Output the (x, y) coordinate of the center of the cell containing the given text.  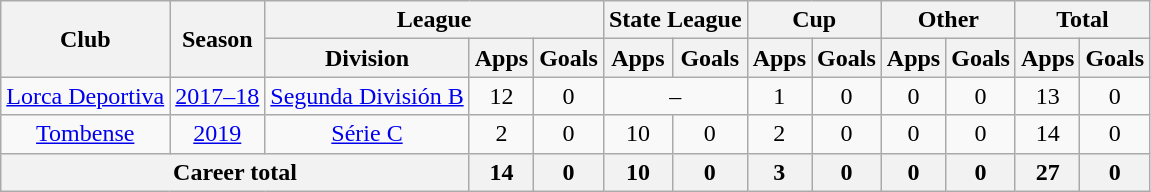
Total (1082, 20)
Season (218, 39)
– (675, 96)
Lorca Deportiva (86, 96)
Segunda División B (367, 96)
12 (501, 96)
Cup (814, 20)
2017–18 (218, 96)
27 (1047, 172)
Série C (367, 134)
Career total (235, 172)
League (434, 20)
13 (1047, 96)
3 (779, 172)
Other (948, 20)
1 (779, 96)
State League (675, 20)
2019 (218, 134)
Tombense (86, 134)
Club (86, 39)
Division (367, 58)
